Identify which cell holds the provided text, then report its (X, Y) central coordinate. 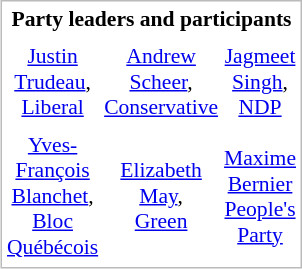
Elizabeth May,Green (162, 195)
Jagmeet Singh,NDP (260, 82)
Party leaders and participants (152, 18)
Andrew Scheer,Conservative (162, 82)
Yves-François Blanchet,Bloc Québécois (53, 195)
Maxime BernierPeople's Party (260, 195)
Justin Trudeau,Liberal (53, 82)
